Identify which cell holds the provided text, then report its [x, y] central coordinate. 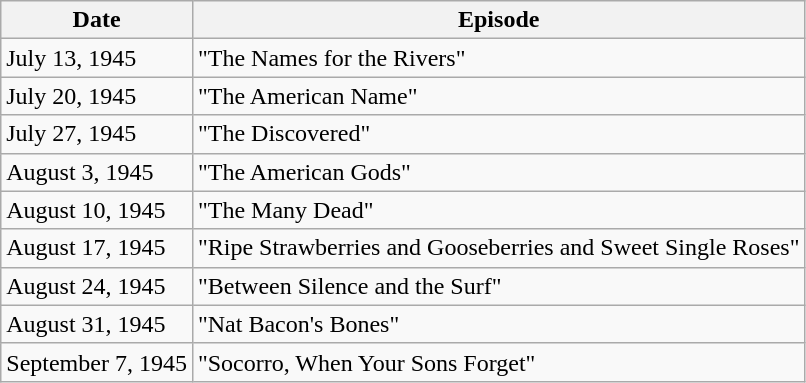
"The Names for the Rivers" [498, 58]
Date [97, 20]
August 17, 1945 [97, 248]
August 3, 1945 [97, 172]
July 27, 1945 [97, 134]
"The Discovered" [498, 134]
August 31, 1945 [97, 324]
September 7, 1945 [97, 362]
"The Many Dead" [498, 210]
"Between Silence and the Surf" [498, 286]
"Nat Bacon's Bones" [498, 324]
July 20, 1945 [97, 96]
Episode [498, 20]
"Ripe Strawberries and Gooseberries and Sweet Single Roses" [498, 248]
August 10, 1945 [97, 210]
August 24, 1945 [97, 286]
"The American Name" [498, 96]
July 13, 1945 [97, 58]
"Socorro, When Your Sons Forget" [498, 362]
"The American Gods" [498, 172]
